Detect which cell encompasses the target text, then output its [x, y] center coordinate. 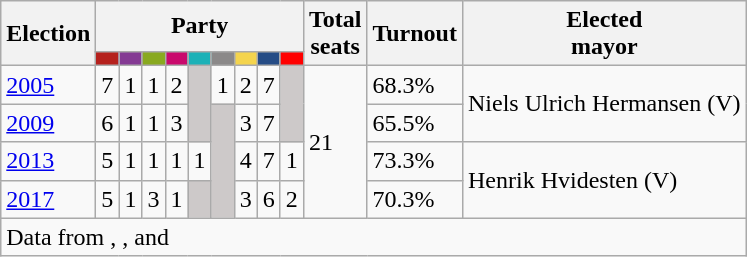
Totalseats [335, 34]
65.5% [415, 123]
Data from , , and [374, 237]
Election [48, 34]
68.3% [415, 85]
2013 [48, 161]
4 [246, 161]
21 [335, 142]
2009 [48, 123]
2017 [48, 199]
73.3% [415, 161]
Henrik Hvidesten (V) [604, 180]
70.3% [415, 199]
2005 [48, 85]
Turnout [415, 34]
Niels Ulrich Hermansen (V) [604, 104]
Electedmayor [604, 34]
Party [200, 26]
